From the cell containing the given text, extract its center point as [x, y] coordinate. 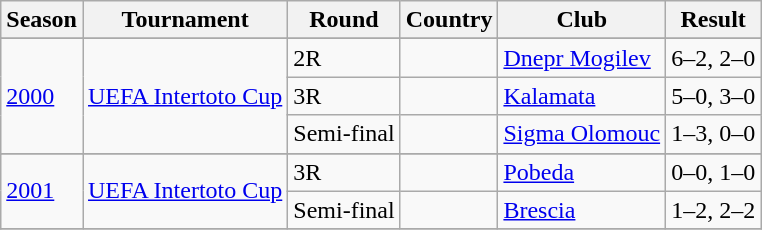
0–0, 1–0 [714, 172]
2000 [42, 96]
5–0, 3–0 [714, 96]
Dnepr Mogilev [582, 58]
Result [714, 20]
Tournament [184, 20]
1–3, 0–0 [714, 134]
Club [582, 20]
Round [344, 20]
Pobeda [582, 172]
Kalamata [582, 96]
Country [449, 20]
Sigma Olomouc [582, 134]
Brescia [582, 210]
Season [42, 20]
2R [344, 58]
2001 [42, 191]
1–2, 2–2 [714, 210]
6–2, 2–0 [714, 58]
